Search for the cell housing the specified text and yield its [x, y] center coordinate. 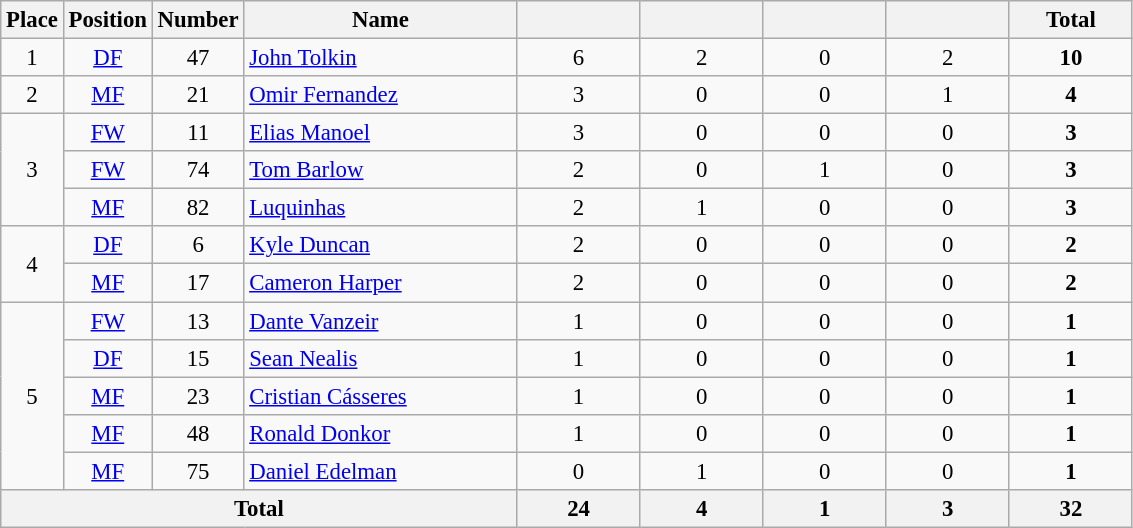
21 [198, 95]
5 [32, 396]
47 [198, 58]
15 [198, 358]
24 [578, 509]
Daniel Edelman [380, 471]
13 [198, 321]
Kyle Duncan [380, 245]
Omir Fernandez [380, 95]
82 [198, 208]
Luquinhas [380, 208]
Number [198, 20]
Position [108, 20]
Dante Vanzeir [380, 321]
Ronald Donkor [380, 433]
74 [198, 170]
75 [198, 471]
Cristian Cásseres [380, 396]
Cameron Harper [380, 283]
10 [1070, 58]
Sean Nealis [380, 358]
Name [380, 20]
Elias Manoel [380, 133]
23 [198, 396]
Place [32, 20]
John Tolkin [380, 58]
Tom Barlow [380, 170]
32 [1070, 509]
17 [198, 283]
48 [198, 433]
11 [198, 133]
